From the cell containing the given text, extract its center point as [X, Y] coordinate. 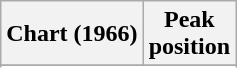
Peak position [189, 34]
Chart (1966) [72, 34]
